Identify which cell holds the provided text, then report its (x, y) central coordinate. 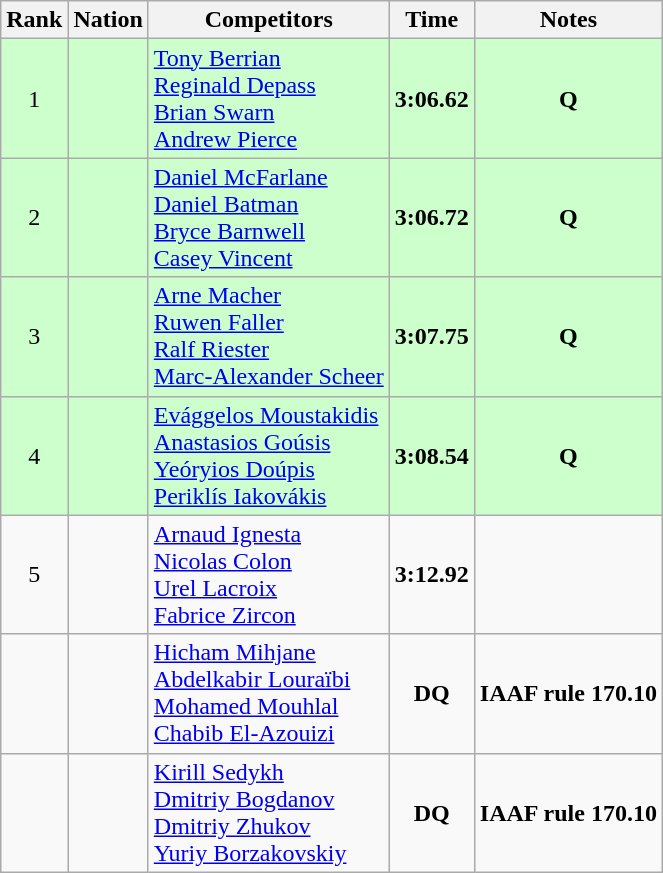
4 (34, 456)
Kirill SedykhDmitriy BogdanovDmitriy ZhukovYuriy Borzakovskiy (268, 812)
3:08.54 (432, 456)
5 (34, 574)
2 (34, 218)
Notes (568, 20)
1 (34, 98)
Hicham MihjaneAbdelkabir LouraïbiMohamed MouhlalChabib El-Azouizi (268, 694)
Nation (108, 20)
3 (34, 336)
Competitors (268, 20)
3:07.75 (432, 336)
Arne MacherRuwen FallerRalf RiesterMarc-Alexander Scheer (268, 336)
Evággelos MoustakidisAnastasios GoúsisYeóryios DoúpisPeriklís Iakovákis (268, 456)
Daniel McFarlaneDaniel BatmanBryce BarnwellCasey Vincent (268, 218)
Tony BerrianReginald DepassBrian SwarnAndrew Pierce (268, 98)
Arnaud IgnestaNicolas ColonUrel LacroixFabrice Zircon (268, 574)
Rank (34, 20)
3:12.92 (432, 574)
3:06.72 (432, 218)
Time (432, 20)
3:06.62 (432, 98)
